Pinpoint the cell where the given text exists, returning its (x, y) midpoint coordinate. 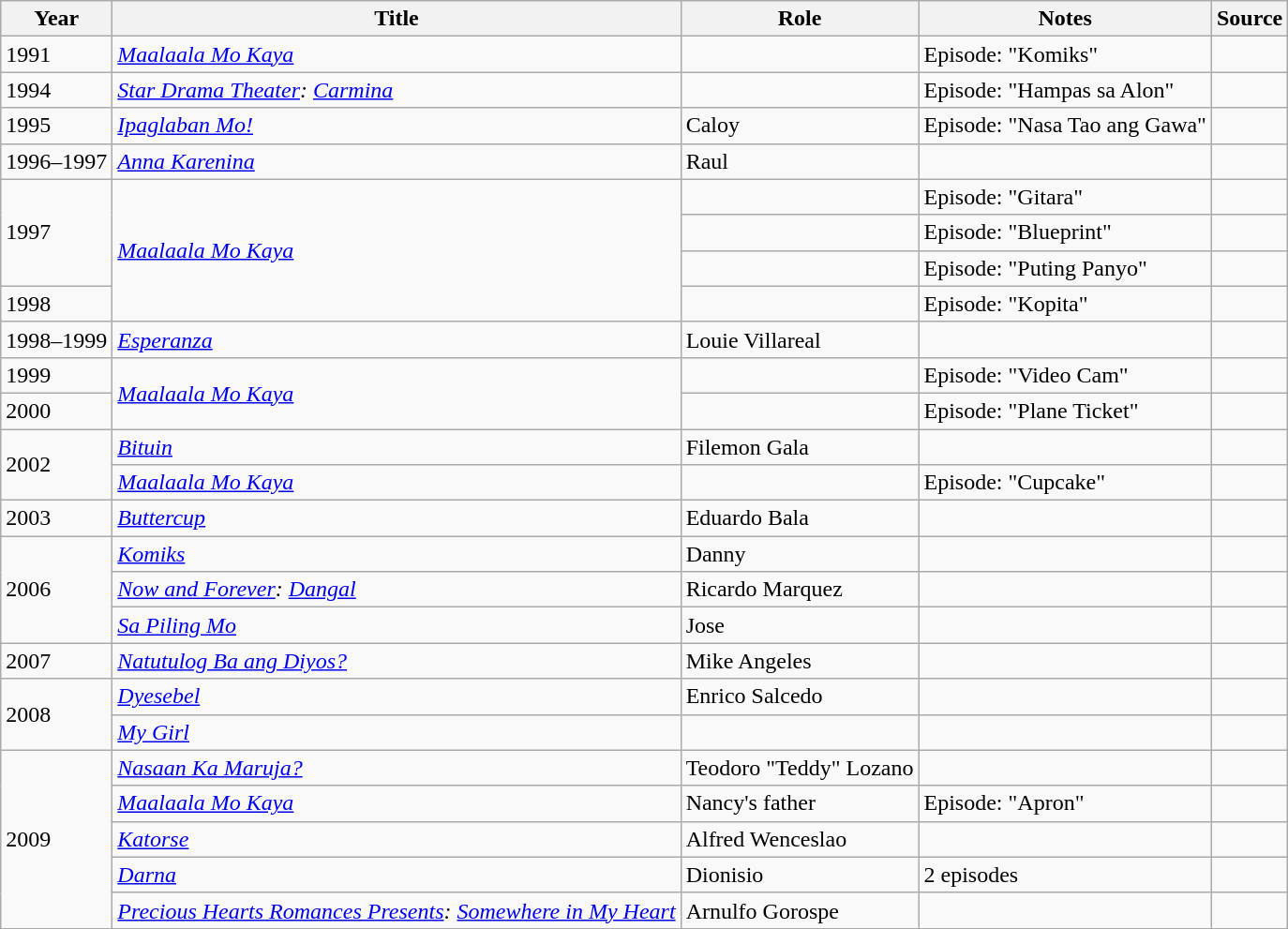
Alfred Wenceslao (800, 839)
Teodoro "Teddy" Lozano (800, 768)
Source (1249, 19)
Nasaan Ka Maruja? (397, 768)
Filemon Gala (800, 447)
Arnulfo Gorospe (800, 910)
Title (397, 19)
Role (800, 19)
2009 (56, 839)
Katorse (397, 839)
1996–1997 (56, 161)
Louie Villareal (800, 339)
2003 (56, 518)
Episode: "Nasa Tao ang Gawa" (1065, 126)
2006 (56, 590)
Nancy's father (800, 803)
1995 (56, 126)
1994 (56, 90)
My Girl (397, 732)
Episode: "Gitara" (1065, 197)
2008 (56, 714)
Star Drama Theater: Carmina (397, 90)
Esperanza (397, 339)
2000 (56, 411)
1998 (56, 304)
Eduardo Bala (800, 518)
Precious Hearts Romances Presents: Somewhere in My Heart (397, 910)
Now and Forever: Dangal (397, 590)
Episode: "Kopita" (1065, 304)
Bituin (397, 447)
Komiks (397, 554)
Episode: "Apron" (1065, 803)
1997 (56, 232)
2002 (56, 465)
Episode: "Plane Ticket" (1065, 411)
Episode: "Blueprint" (1065, 232)
Episode: "Cupcake" (1065, 483)
1991 (56, 54)
Buttercup (397, 518)
Episode: "Hampas sa Alon" (1065, 90)
Dionisio (800, 875)
Darna (397, 875)
Danny (800, 554)
2 episodes (1065, 875)
Episode: "Puting Panyo" (1065, 268)
Episode: "Komiks" (1065, 54)
1998–1999 (56, 339)
Caloy (800, 126)
Enrico Salcedo (800, 697)
Episode: "Video Cam" (1065, 375)
Ricardo Marquez (800, 590)
Notes (1065, 19)
Mike Angeles (800, 661)
Natutulog Ba ang Diyos? (397, 661)
Year (56, 19)
2007 (56, 661)
Dyesebel (397, 697)
Anna Karenina (397, 161)
Ipaglaban Mo! (397, 126)
Raul (800, 161)
1999 (56, 375)
Sa Piling Mo (397, 625)
Jose (800, 625)
